Identify which cell holds the provided text, then report its (x, y) central coordinate. 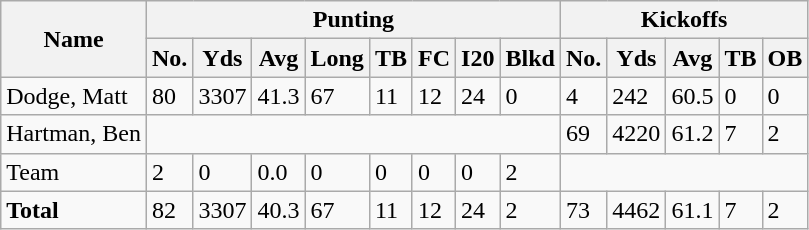
4 (583, 96)
69 (583, 134)
Name (74, 39)
41.3 (278, 96)
242 (636, 96)
Hartman, Ben (74, 134)
I20 (478, 58)
73 (583, 210)
4462 (636, 210)
Team (74, 172)
60.5 (692, 96)
0.0 (278, 172)
82 (169, 210)
Kickoffs (684, 20)
40.3 (278, 210)
61.2 (692, 134)
4220 (636, 134)
80 (169, 96)
FC (434, 58)
OB (785, 58)
Punting (353, 20)
Dodge, Matt (74, 96)
61.1 (692, 210)
Long (337, 58)
Total (74, 210)
Blkd (530, 58)
